Detect which cell encompasses the target text, then output its [X, Y] center coordinate. 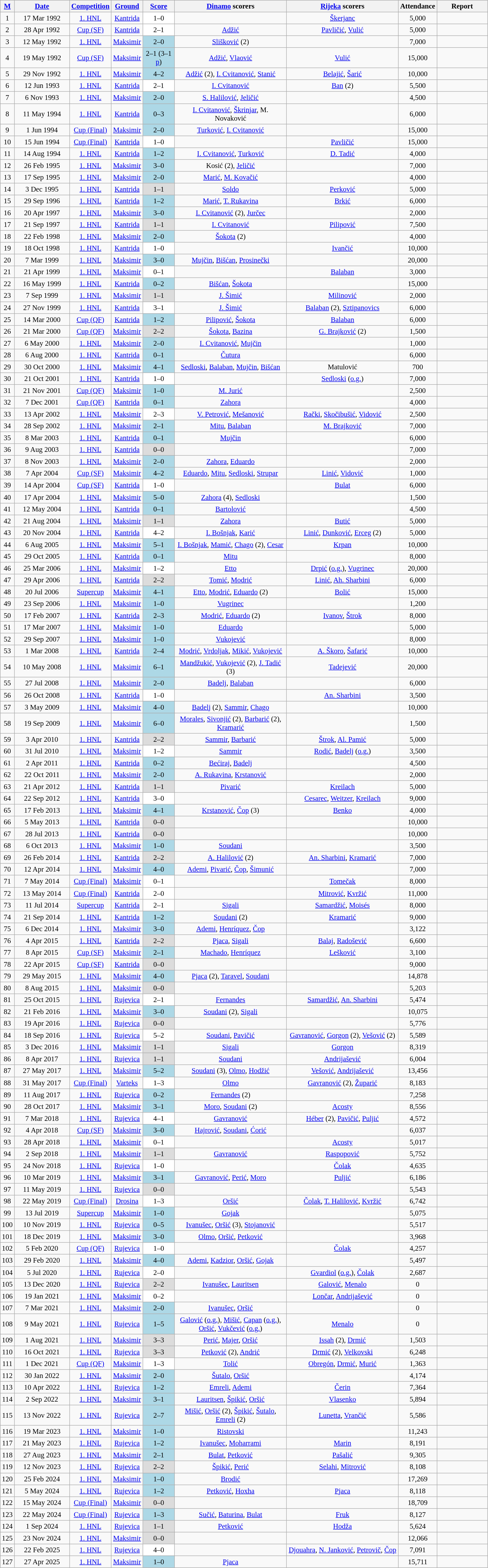
55 [8, 683]
Andrijašević [343, 1059]
Vukojević [230, 639]
Fruk [343, 1514]
49 [8, 604]
9 Aug 2003 [42, 450]
Ground [127, 6]
57 [8, 707]
29 Sep 2007 [42, 639]
32 [8, 402]
Krstanović, Čop (3) [230, 810]
Ivanušec, Moharrami [230, 1443]
Šutalo, Oršić [230, 1375]
Gojak [230, 1213]
92 [8, 1130]
48 [8, 592]
1,503 [418, 1340]
M [8, 6]
14 Aug 1994 [42, 153]
30 Oct 2000 [42, 367]
43 [8, 533]
Machado, Henríquez [230, 953]
Čutura [230, 355]
Oršić [230, 1201]
17 Feb 2013 [42, 810]
67 [8, 834]
Gorgon [343, 1047]
19 May 1992 [42, 58]
109 [8, 1340]
25 Mar 2006 [42, 568]
11,000 [418, 893]
Ivanov, Štrok [343, 616]
29 May 2015 [42, 976]
Soudani (2), Sigali [230, 1012]
3,122 [418, 929]
Vugrinec [230, 604]
Milinović [343, 296]
Pavličić [343, 142]
38 [8, 474]
44 [8, 545]
27 May 2017 [42, 1071]
70 [8, 869]
61 [8, 763]
17 [8, 225]
Špikić, Perić [230, 1467]
7 Apr 2004 [42, 474]
119 [8, 1467]
Perić, Majer, Oršić [230, 1340]
Soudani, Pavičić [230, 1035]
56 [8, 695]
Olmo, Oršić, Petković [230, 1237]
21 Nov 2001 [42, 390]
78 [8, 964]
15 May 2024 [42, 1502]
Attendance [418, 6]
Rijeka scorers [343, 6]
8,319 [418, 1047]
Gavranović (2), Župarić [343, 1083]
Čolak, T. Halilović, Kvržić [343, 1201]
2,687 [418, 1272]
Šokota (2) [230, 237]
66 [8, 822]
S. Halilović, Jeličić [230, 98]
5 Feb 2020 [42, 1249]
8,556 [418, 1106]
Mišić, Oršić (2), Špikić, Šutalo, Emreli (2) [230, 1415]
5 [8, 74]
Ivanušec, Oršić [230, 1308]
Menalo [343, 1324]
29 Feb 2020 [42, 1260]
10 Mar 2019 [42, 1178]
96 [8, 1178]
1 [8, 18]
124 [8, 1526]
22 Apr 2015 [42, 964]
25 Oct 2015 [42, 1000]
Sedloski (o.g.) [343, 379]
Linić, Dunković, Erceg (2) [343, 533]
64 [8, 798]
22 Feb 2025 [42, 1550]
Pašalić [343, 1455]
23 Sep 2006 [42, 604]
8,108 [418, 1467]
7 Mar 1999 [42, 260]
27 Aug 2023 [42, 1455]
11 [8, 153]
77 [8, 953]
6,742 [418, 1201]
101 [8, 1237]
8,118 [418, 1491]
6 [8, 86]
26 [8, 331]
46 [8, 568]
Vlasenko [343, 1399]
51 [8, 627]
Gavranović, Gorgon (2), Vešović (2) [343, 1035]
68 [8, 846]
10 Nov 2019 [42, 1225]
Mitrović, Kvržić [343, 893]
Benko [343, 810]
6,600 [418, 941]
14 Mar 2000 [42, 320]
Vulić [343, 58]
I. Bošnjak, Karić [230, 533]
Galović (o.g.), Mišić, Capan (o.g.), Oršić, Vukčević (o.g.) [230, 1324]
Pilipović, Šokota [230, 320]
74 [8, 917]
11 May 1994 [42, 114]
6–0 [159, 723]
13 Nov 2022 [42, 1415]
62 [8, 775]
26 Oct 2008 [42, 695]
Dinamo scorers [230, 6]
99 [8, 1213]
58 [8, 723]
31 [8, 390]
9 [8, 130]
2–1 (3–1 p) [159, 58]
Pjaca, Sigali [230, 941]
Selahi, Mitrović [343, 1467]
106 [8, 1296]
Pivarić [230, 787]
114 [8, 1399]
17,269 [418, 1479]
45 [8, 556]
Slišković (2) [230, 42]
12 [8, 165]
Mitu, Balaban [230, 426]
41 [8, 509]
89 [8, 1095]
Samardžić, Moisés [343, 905]
28 [8, 355]
6–1 [159, 667]
Badelj (2), Sammir, Chago [230, 707]
5,776 [418, 1023]
29 [8, 367]
Linić, Ah. Sharbini [343, 580]
120 [8, 1479]
11 May 2019 [42, 1190]
Score [159, 6]
Samardžić, An. Sharbini [343, 1000]
3 [8, 42]
34 [8, 426]
36 [8, 450]
Brodić [230, 1479]
2 Apr 2011 [42, 763]
Butić [343, 521]
3,000 [418, 272]
73 [8, 905]
24 Nov 2018 [42, 1166]
I. Cvitanović, Škrinjar, M. Novaković [230, 114]
111 [8, 1364]
8 [8, 114]
Ademi, Kadzior, Oršić, Gojak [230, 1260]
15 Jun 1994 [42, 142]
24 [8, 308]
42 [8, 521]
2–4 [159, 651]
23 [8, 296]
8 Apr 2017 [42, 1059]
Štrok, Al. Pamić [343, 739]
94 [8, 1154]
4,572 [418, 1118]
6,248 [418, 1352]
17 Mar 1992 [42, 18]
93 [8, 1142]
81 [8, 1000]
95 [8, 1166]
30 Jan 2022 [42, 1375]
28 Apr 1992 [42, 30]
2–7 [159, 1415]
Ivanušec, Lauritsen [230, 1284]
7 Mar 2021 [42, 1308]
Adžić [230, 30]
5,500 [418, 86]
Mujčin, Bišćan, Prosinečki [230, 260]
Turković, I. Cvitanović [230, 130]
4,174 [418, 1375]
103 [8, 1260]
21 Apr 2012 [42, 787]
13 Jul 2019 [42, 1213]
Vešović, Andrijašević [343, 1071]
Morales, Sivonjić (2), Barbarić (2), Kramarić [230, 723]
4 Apr 2018 [42, 1130]
7 Mar 2018 [42, 1118]
85 [8, 1047]
3 Dec 1995 [42, 189]
13,456 [418, 1071]
1 Jun 1994 [42, 130]
28 Jul 2013 [42, 834]
22 Sep 2012 [42, 798]
13 Apr 2002 [42, 414]
5 Jul 2020 [42, 1272]
Bećiraj, Badelj [230, 763]
700 [418, 367]
I. Cvitanović, Mujčin [230, 343]
28 Oct 2017 [42, 1106]
127 [8, 1562]
Soldo [230, 189]
An. Sharbini [343, 695]
10,075 [418, 1012]
Drosina [127, 1201]
5,017 [418, 1142]
Škerjanc [343, 18]
Bulat [343, 485]
21 Sep 1997 [42, 225]
37 [8, 462]
6 Aug 2005 [42, 545]
4,635 [418, 1166]
21 Mar 2000 [42, 331]
8 Apr 2015 [42, 953]
4,257 [418, 1249]
8 Aug 2015 [42, 988]
6 Oct 2013 [42, 846]
1,363 [418, 1364]
5,894 [418, 1399]
14 [8, 189]
Gavranović, Perić, Moro [230, 1178]
Balaban (2), Sztipanovics [343, 308]
15 [8, 201]
7,091 [418, 1550]
I. Cvitanović (2), Jurčec [230, 213]
30 [8, 379]
5,624 [418, 1526]
Čerin [343, 1387]
Tomečak [343, 881]
1,200 [418, 604]
Moro, Soudani (2) [230, 1106]
Šokota, Bazina [230, 331]
5,543 [418, 1190]
D. Tadić [343, 153]
15,711 [418, 1562]
22 Oct 2011 [42, 775]
86 [8, 1059]
52 [8, 639]
Sammir, Barbarić [230, 739]
Puljić [343, 1178]
Brkić [343, 201]
Ademi, Pivarić, Čop, Šimunić [230, 869]
5,497 [418, 1260]
Matulović [343, 367]
Drmić (2), Velkovski [343, 1352]
100 [8, 1225]
104 [8, 1272]
Soudani (3), Olmo, Hodžić [230, 1071]
35 [8, 438]
Obregón, Drmić, Murić [343, 1364]
16 Oct 2021 [42, 1352]
5,075 [418, 1213]
Pjaca (2), Taravel, Soudani [230, 976]
Tadejević [343, 667]
11,243 [418, 1432]
108 [8, 1324]
121 [8, 1491]
Marin [343, 1443]
13 May 2014 [42, 893]
5–0 [159, 497]
69 [8, 858]
6 Aug 2000 [42, 355]
47 [8, 580]
17 Apr 2004 [42, 497]
Bulat, Petković [230, 1455]
28 Apr 2018 [42, 1142]
Tomić, Modrić [230, 580]
2 Sep 2022 [42, 1399]
20 [8, 260]
Belajić, Šarić [343, 74]
39 [8, 485]
V. Petrović, Mešanović [230, 414]
Kosić (2), Jeličić [230, 165]
27 Nov 1999 [42, 308]
7,364 [418, 1387]
3 Dec 2016 [42, 1047]
Zahora (4), Sedloski [230, 497]
Petković, Hoxha [230, 1491]
82 [8, 1012]
19 Sep 2009 [42, 723]
Adžić, Vlaović [230, 58]
7,500 [418, 225]
5–1 [159, 545]
12,066 [418, 1538]
5,474 [418, 1000]
6 Nov 1993 [42, 98]
29 Nov 1992 [42, 74]
25 Feb 2024 [42, 1479]
Ivanušec, Oršić (3), Stojanović [230, 1225]
Marić, M. Kovačić [230, 177]
5,752 [418, 1154]
8,183 [418, 1083]
Sedloski, Balaban, Mujčin, Bišćan [230, 367]
3,100 [418, 953]
40 [8, 497]
5,203 [418, 988]
26 Feb 2014 [42, 858]
125 [8, 1538]
Kreilach [343, 787]
8 Mar 2003 [42, 438]
84 [8, 1035]
18 Dec 2019 [42, 1237]
Varteks [127, 1083]
102 [8, 1249]
8 Nov 2003 [42, 462]
20 Apr 1997 [42, 213]
Eduardo [230, 627]
Bišćan, Šokota [230, 284]
Balaj, Radošević [343, 941]
Lunetta, Vrančić [343, 1415]
Etto, Modrić, Eduardo (2) [230, 592]
7,258 [418, 1095]
19 Apr 2016 [42, 1023]
8,127 [418, 1514]
Linić, Vidović [343, 474]
1 Mar 2008 [42, 651]
90 [8, 1106]
16 May 1999 [42, 284]
7 May 2014 [42, 881]
Bartolović [230, 509]
10 Apr 2022 [42, 1387]
Djouahra, N. Janković, Petrovič, Čop [343, 1550]
Kramarić [343, 917]
An. Sharbini, Kramarić [343, 858]
Rodić, Badelj (o.g.) [343, 751]
21 May 2023 [42, 1443]
18 Oct 1998 [42, 248]
Ademi, Henríquez, Čop [230, 929]
75 [8, 929]
122 [8, 1502]
Hajrović, Soudani, Ćorić [230, 1130]
Issah (2), Drmić [343, 1340]
25 [8, 320]
123 [8, 1514]
I. Bošnjak, Mamić, Chago (2), Cesar [230, 545]
17 Sep 1995 [42, 177]
14 Apr 2004 [42, 485]
Marić, T. Rukavina [230, 201]
63 [8, 787]
98 [8, 1201]
Bolić [343, 592]
21 [8, 272]
Héber (2), Pavičić, Puljić [343, 1118]
17 Mar 2007 [42, 627]
54 [8, 667]
7 Sep 1999 [42, 296]
97 [8, 1190]
9,305 [418, 1455]
M. Jurić [230, 390]
Cesarec, Weitzer, Kreilach [343, 798]
21 Sep 2014 [42, 917]
21 Aug 2004 [42, 521]
3 May 2009 [42, 707]
53 [8, 651]
Lešković [343, 953]
Sučić, Baturina, Bulat [230, 1514]
Mandžukić, Vukojević (2), J. Tadić (3) [230, 667]
Pavličić, Vulić [343, 30]
1–5 [159, 1324]
79 [8, 976]
88 [8, 1083]
22 May 2019 [42, 1201]
11 Aug 2017 [42, 1095]
17 Feb 2007 [42, 616]
Petković [230, 1526]
20 Jul 2006 [42, 592]
Petković (2), Andrić [230, 1352]
6,037 [418, 1130]
Sammir [230, 751]
105 [8, 1284]
59 [8, 739]
1 Sep 2024 [42, 1526]
19 Mar 2023 [42, 1432]
Zahora, Eduardo [230, 462]
Ristovski [230, 1432]
12 May 2004 [42, 509]
117 [8, 1443]
16 [8, 213]
60 [8, 751]
5 May 2024 [42, 1491]
50 [8, 616]
Eduardo, Mitu, Sedloski, Strupar [230, 474]
87 [8, 1071]
18 Sep 2016 [42, 1035]
1 Dec 2021 [42, 1364]
Report [462, 6]
18,709 [418, 1502]
91 [8, 1118]
27 Jul 2008 [42, 683]
21 Oct 2001 [42, 379]
29 Sep 1996 [42, 201]
Competition [90, 6]
5,517 [418, 1225]
Hodža [343, 1526]
G. Brajković (2) [343, 331]
22 Feb 1998 [42, 237]
7 [8, 98]
28 Sep 2002 [42, 426]
13 Dec 2020 [42, 1284]
Emreli, Ademi [230, 1387]
Fernandes (2) [230, 1095]
27 [8, 343]
9 May 2021 [42, 1324]
Fernandes [230, 1000]
76 [8, 941]
Badelj, Balaban [230, 683]
31 Jul 2010 [42, 751]
Mujčin [230, 438]
118 [8, 1455]
20 Nov 2004 [42, 533]
Etto [230, 568]
Date [42, 6]
11 Jul 2014 [42, 905]
27 Apr 2025 [42, 1562]
71 [8, 881]
4 Apr 2015 [42, 941]
126 [8, 1550]
22 May 2024 [42, 1514]
26 Feb 1995 [42, 165]
5 May 2013 [42, 822]
12 Apr 2014 [42, 869]
113 [8, 1387]
14,878 [418, 976]
Modrić, Vrdoljak, Mikić, Vukojević [230, 651]
0–5 [159, 1225]
23 Nov 2024 [42, 1538]
Rački, Skočibušić, Vidović [343, 414]
A. Halilović (2) [230, 858]
6,004 [418, 1059]
12 May 1992 [42, 42]
0–3 [159, 114]
72 [8, 893]
Modrić, Eduardo (2) [230, 616]
5,586 [418, 1415]
Lončar, Andrijašević [343, 1296]
65 [8, 810]
Mitu [230, 556]
Krpan [343, 545]
19 Jan 2021 [42, 1296]
80 [8, 988]
4 [8, 58]
112 [8, 1375]
Drpić (o.g.), Vugrinec [343, 568]
Galović, Menalo [343, 1284]
19 [8, 248]
M. Brajković [343, 426]
2 Sep 2018 [42, 1154]
21 Apr 1999 [42, 272]
1 Aug 2021 [42, 1340]
Pilipović [343, 225]
6,186 [418, 1178]
A. Škoro, Šafarić [343, 651]
Ivančić [343, 248]
12 Nov 2023 [42, 1467]
A. Rukavina, Krstanović [230, 775]
Gvardiol (o.g.), Čolak [343, 1272]
115 [8, 1415]
6 Dec 2014 [42, 929]
33 [8, 414]
Soudani (2) [230, 917]
83 [8, 1023]
5,589 [418, 1035]
Perković [343, 189]
29 Apr 2006 [42, 580]
21 Feb 2016 [42, 1012]
8,191 [418, 1443]
7 Dec 2001 [42, 402]
10 [8, 142]
Lauritsen, Špikić, Oršić [230, 1399]
Ban (2) [343, 86]
2 [8, 30]
12 Jun 1993 [42, 86]
13 [8, 177]
22 [8, 284]
10 May 2008 [42, 667]
31 May 2017 [42, 1083]
3,968 [418, 1237]
Tolić [230, 1364]
29 Oct 2005 [42, 556]
18 [8, 237]
I. Cvitanović, Turković [230, 153]
Olmo [230, 1083]
107 [8, 1308]
Adžić (2), I. Cvitanović, Stanić [230, 74]
3 Apr 2010 [42, 739]
6 May 2000 [42, 343]
110 [8, 1352]
116 [8, 1432]
Raspopović [343, 1154]
